Identify which cell holds the provided text, then report its [x, y] central coordinate. 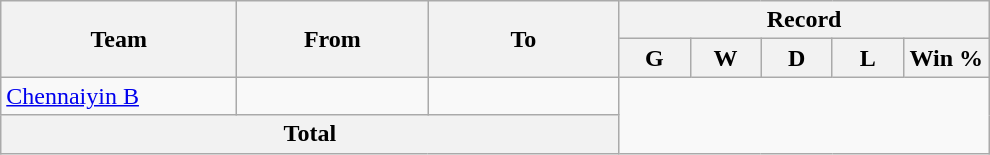
W [726, 58]
Total [310, 134]
G [654, 58]
Team [119, 39]
L [868, 58]
Record [804, 20]
Chennaiyin B [119, 96]
Win % [946, 58]
From [332, 39]
To [524, 39]
D [796, 58]
